Find where the given text appears and provide that cell's center as (x, y) coordinate. 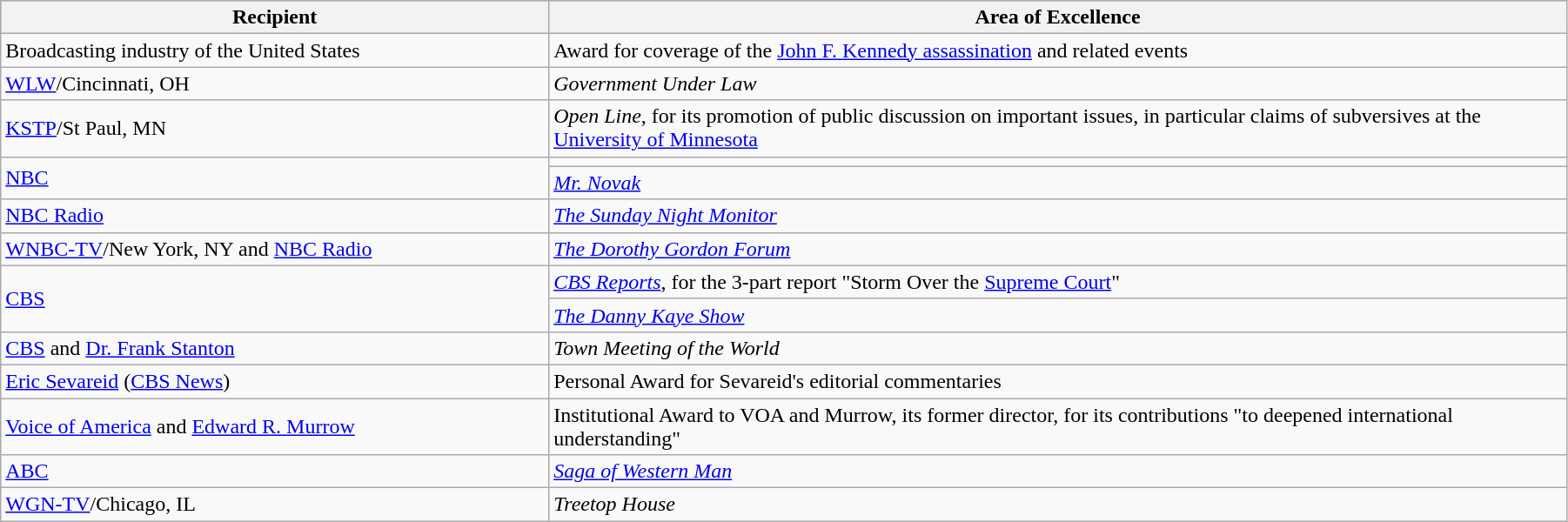
Broadcasting industry of the United States (275, 50)
KSTP/St Paul, MN (275, 129)
WLW/Cincinnati, OH (275, 84)
Award for coverage of the John F. Kennedy assassination and related events (1058, 50)
WGN-TV/Chicago, IL (275, 505)
The Dorothy Gordon Forum (1058, 249)
Area of Excellence (1058, 17)
Open Line, for its promotion of public discussion on important issues, in particular claims of subversives at the University of Minnesota (1058, 129)
CBS (275, 298)
Mr. Novak (1058, 183)
NBC (275, 177)
NBC Radio (275, 216)
The Sunday Night Monitor (1058, 216)
Eric Sevareid (CBS News) (275, 381)
Recipient (275, 17)
Government Under Law (1058, 84)
Institutional Award to VOA and Murrow, its former director, for its contributions "to deepened international understanding" (1058, 426)
CBS and Dr. Frank Stanton (275, 348)
Town Meeting of the World (1058, 348)
WNBC-TV/New York, NY and NBC Radio (275, 249)
Personal Award for Sevareid's editorial commentaries (1058, 381)
Voice of America and Edward R. Murrow (275, 426)
The Danny Kaye Show (1058, 315)
ABC (275, 472)
CBS Reports, for the 3-part report "Storm Over the Supreme Court" (1058, 282)
Saga of Western Man (1058, 472)
Treetop House (1058, 505)
